Detect which cell encompasses the target text, then output its [X, Y] center coordinate. 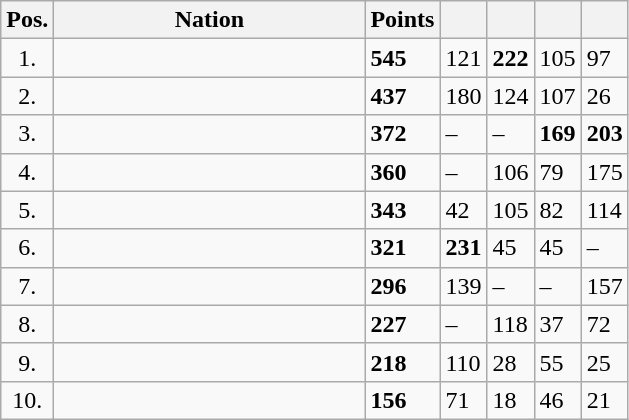
8. [28, 324]
37 [558, 324]
156 [402, 400]
46 [558, 400]
180 [464, 96]
296 [402, 286]
3. [28, 134]
545 [402, 58]
79 [558, 172]
5. [28, 210]
106 [510, 172]
124 [510, 96]
26 [604, 96]
6. [28, 248]
107 [558, 96]
321 [402, 248]
18 [510, 400]
372 [402, 134]
10. [28, 400]
343 [402, 210]
139 [464, 286]
121 [464, 58]
Pos. [28, 20]
7. [28, 286]
21 [604, 400]
4. [28, 172]
218 [402, 362]
72 [604, 324]
157 [604, 286]
Nation [210, 20]
110 [464, 362]
71 [464, 400]
437 [402, 96]
231 [464, 248]
82 [558, 210]
114 [604, 210]
203 [604, 134]
9. [28, 362]
55 [558, 362]
169 [558, 134]
175 [604, 172]
1. [28, 58]
227 [402, 324]
2. [28, 96]
118 [510, 324]
360 [402, 172]
Points [402, 20]
28 [510, 362]
222 [510, 58]
97 [604, 58]
42 [464, 210]
25 [604, 362]
